Extract the (x, y) coordinate from the center of the cell holding the provided text.  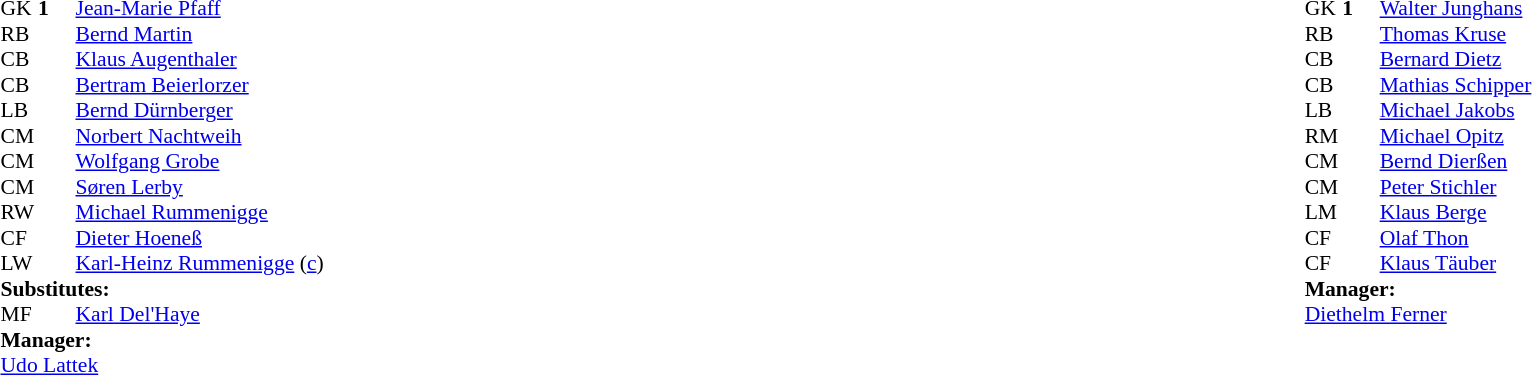
Bernd Dürnberger (200, 111)
Dieter Hoeneß (200, 238)
MF (19, 315)
Peter Stichler (1456, 187)
LW (19, 263)
Bernard Dietz (1456, 59)
Klaus Augenthaler (200, 59)
Norbert Nachtweih (200, 136)
Bernd Martin (200, 34)
Wolfgang Grobe (200, 161)
Bernd Dierßen (1456, 161)
Diethelm Ferner (1418, 315)
Bertram Beierlorzer (200, 85)
Michael Jakobs (1456, 111)
Thomas Kruse (1456, 34)
Michael Opitz (1456, 136)
LM (1324, 213)
Karl-Heinz Rummenigge (c) (200, 263)
Michael Rummenigge (200, 213)
Søren Lerby (200, 187)
RM (1324, 136)
Mathias Schipper (1456, 85)
Substitutes: (162, 289)
Karl Del'Haye (200, 315)
Klaus Berge (1456, 213)
RW (19, 213)
Olaf Thon (1456, 238)
Klaus Täuber (1456, 263)
